For the text-containing cell, return its midpoint in (x, y) coordinate format. 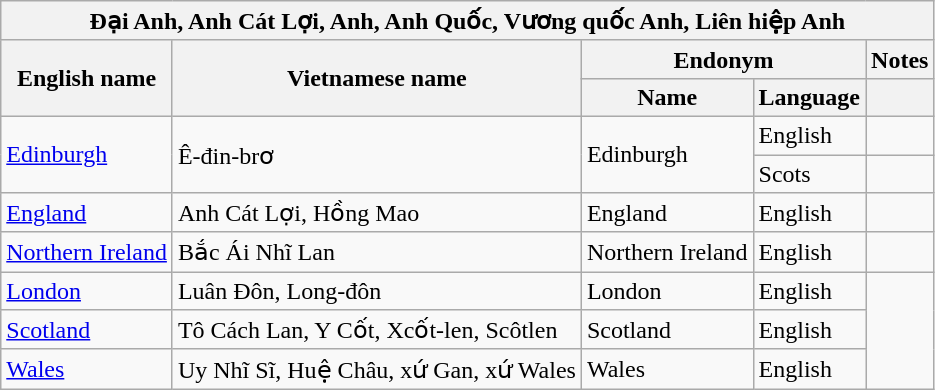
Name (667, 97)
Luân Đôn, Long-đôn (376, 291)
Đại Anh, Anh Cát Lợi, Anh, Anh Quốc, Vương quốc Anh, Liên hiệp Anh (468, 21)
Tô Cách Lan, Y Cốt, Xcốt-len, Scôtlen (376, 330)
Anh Cát Lợi, Hồng Mao (376, 213)
Uy Nhĩ Sĩ, Huệ Châu, xứ Gan, xứ Wales (376, 369)
Endonym (723, 59)
Ê-đin-brơ (376, 154)
English name (87, 78)
Bắc Ái Nhĩ Lan (376, 252)
Scots (809, 173)
Language (809, 97)
Notes (900, 59)
Vietnamese name (376, 78)
